Identify which cell holds the provided text, then report its [X, Y] central coordinate. 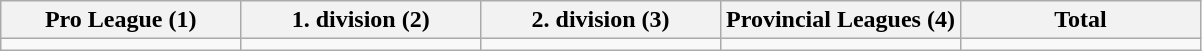
Total [1080, 20]
1. division (2) [361, 20]
Pro League (1) [121, 20]
2. division (3) [601, 20]
Provincial Leagues (4) [841, 20]
